Return [x, y] of the center of cell containing provided text 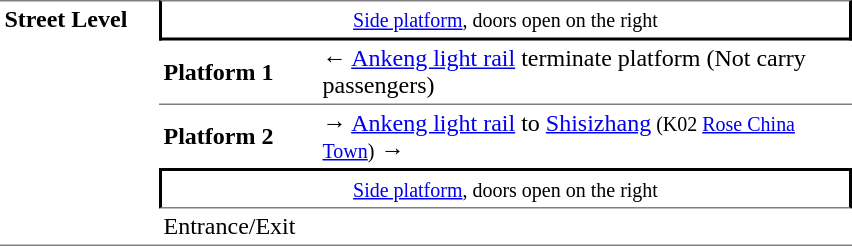
Entrance/Exit [506, 227]
Platform 2 [238, 136]
Street Level [80, 123]
→ Ankeng light rail to Shisizhang (K02 Rose China Town) → [585, 136]
Platform 1 [238, 72]
← Ankeng light rail terminate platform (Not carry passengers) [585, 72]
